Determine the [X, Y] coordinate at the center of the cell enclosing the given text.  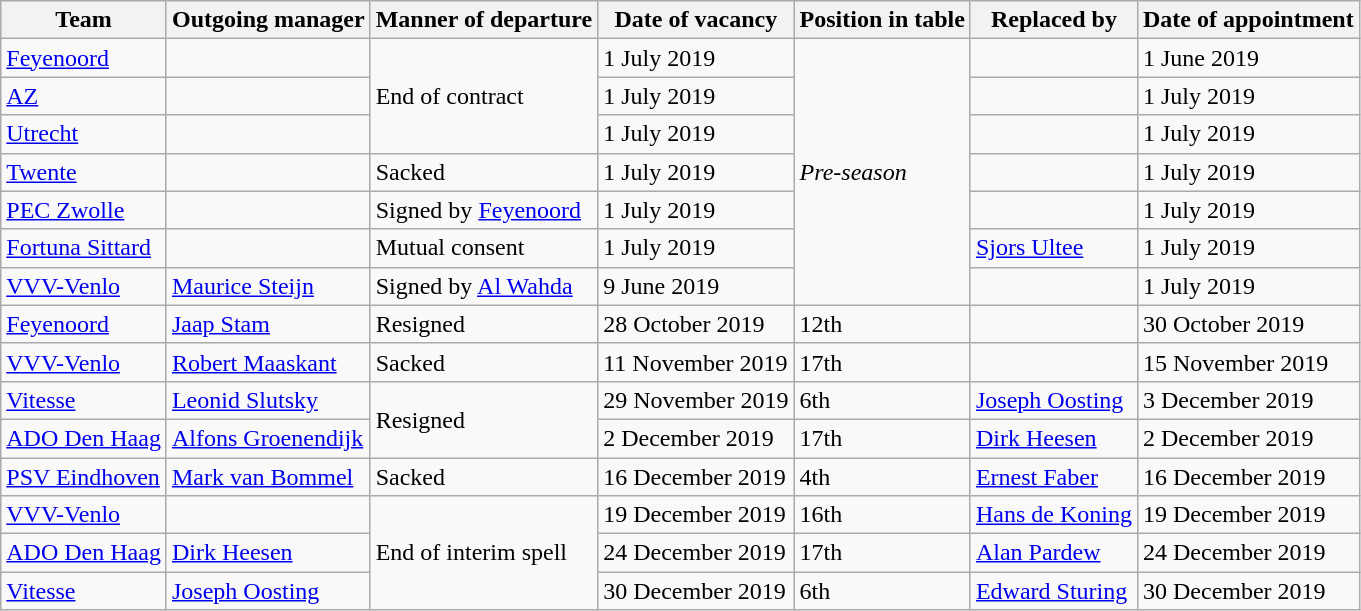
Date of appointment [1248, 20]
End of interim spell [484, 553]
4th [882, 477]
Maurice Steijn [268, 286]
3 December 2019 [1248, 400]
Pre-season [882, 172]
Signed by Al Wahda [484, 286]
Jaap Stam [268, 324]
16th [882, 515]
28 October 2019 [696, 324]
30 October 2019 [1248, 324]
15 November 2019 [1248, 362]
AZ [84, 96]
Mutual consent [484, 248]
Hans de Koning [1054, 515]
Robert Maaskant [268, 362]
End of contract [484, 96]
Leonid Slutsky [268, 400]
Manner of departure [484, 20]
9 June 2019 [696, 286]
Alfons Groenendijk [268, 438]
Sjors Ultee [1054, 248]
Utrecht [84, 134]
Edward Sturing [1054, 591]
12th [882, 324]
PEC Zwolle [84, 210]
Twente [84, 172]
1 June 2019 [1248, 58]
29 November 2019 [696, 400]
Outgoing manager [268, 20]
Date of vacancy [696, 20]
Replaced by [1054, 20]
Team [84, 20]
Signed by Feyenoord [484, 210]
11 November 2019 [696, 362]
Alan Pardew [1054, 553]
Fortuna Sittard [84, 248]
Mark van Bommel [268, 477]
Ernest Faber [1054, 477]
Position in table [882, 20]
PSV Eindhoven [84, 477]
